Identify which cell holds the provided text, then report its (X, Y) central coordinate. 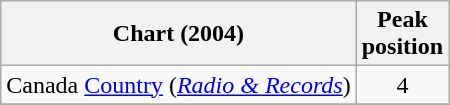
4 (402, 85)
Chart (2004) (178, 34)
Canada Country (Radio & Records) (178, 85)
Peakposition (402, 34)
